Output the (X, Y) coordinate of the center of the cell containing the given text.  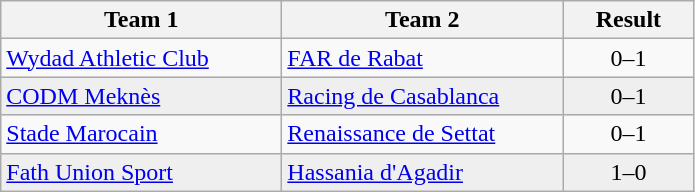
CODM Meknès (142, 96)
1–0 (628, 172)
Renaissance de Settat (422, 134)
Team 2 (422, 20)
Wydad Athletic Club (142, 58)
Hassania d'Agadir (422, 172)
FAR de Rabat (422, 58)
Result (628, 20)
Fath Union Sport (142, 172)
Stade Marocain (142, 134)
Racing de Casablanca (422, 96)
Team 1 (142, 20)
